From the cell containing the given text, extract its center point as [x, y] coordinate. 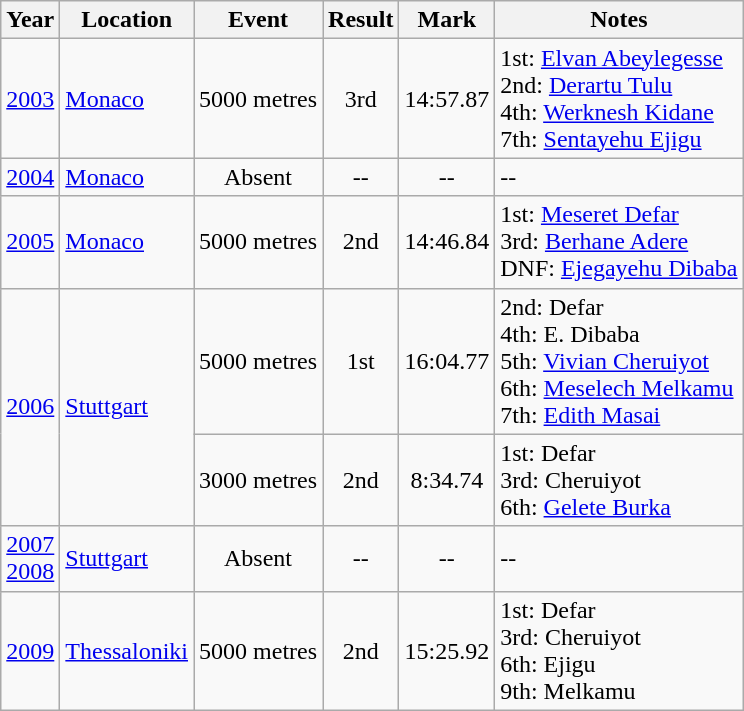
8:34.74 [447, 480]
3rd [361, 98]
Year [30, 20]
Mark [447, 20]
2005 [30, 242]
2006 [30, 407]
20072008 [30, 558]
1st: Meseret Defar3rd: Berhane AdereDNF: Ejegayehu Dibaba [619, 242]
2003 [30, 98]
2004 [30, 177]
Location [127, 20]
2009 [30, 650]
16:04.77 [447, 361]
Notes [619, 20]
1st: Defar3rd: Cheruiyot6th: Gelete Burka [619, 480]
1st [361, 361]
14:57.87 [447, 98]
15:25.92 [447, 650]
1st: Defar3rd: Cheruiyot6th: Ejigu9th: Melkamu [619, 650]
14:46.84 [447, 242]
1st: Elvan Abeylegesse2nd: Derartu Tulu4th: Werknesh Kidane7th: Sentayehu Ejigu [619, 98]
Event [258, 20]
2nd: Defar4th: E. Dibaba5th: Vivian Cheruiyot6th: Meselech Melkamu7th: Edith Masai [619, 361]
Result [361, 20]
Thessaloniki [127, 650]
3000 metres [258, 480]
